Locate the cell with the specified text and output its [x, y] center coordinate. 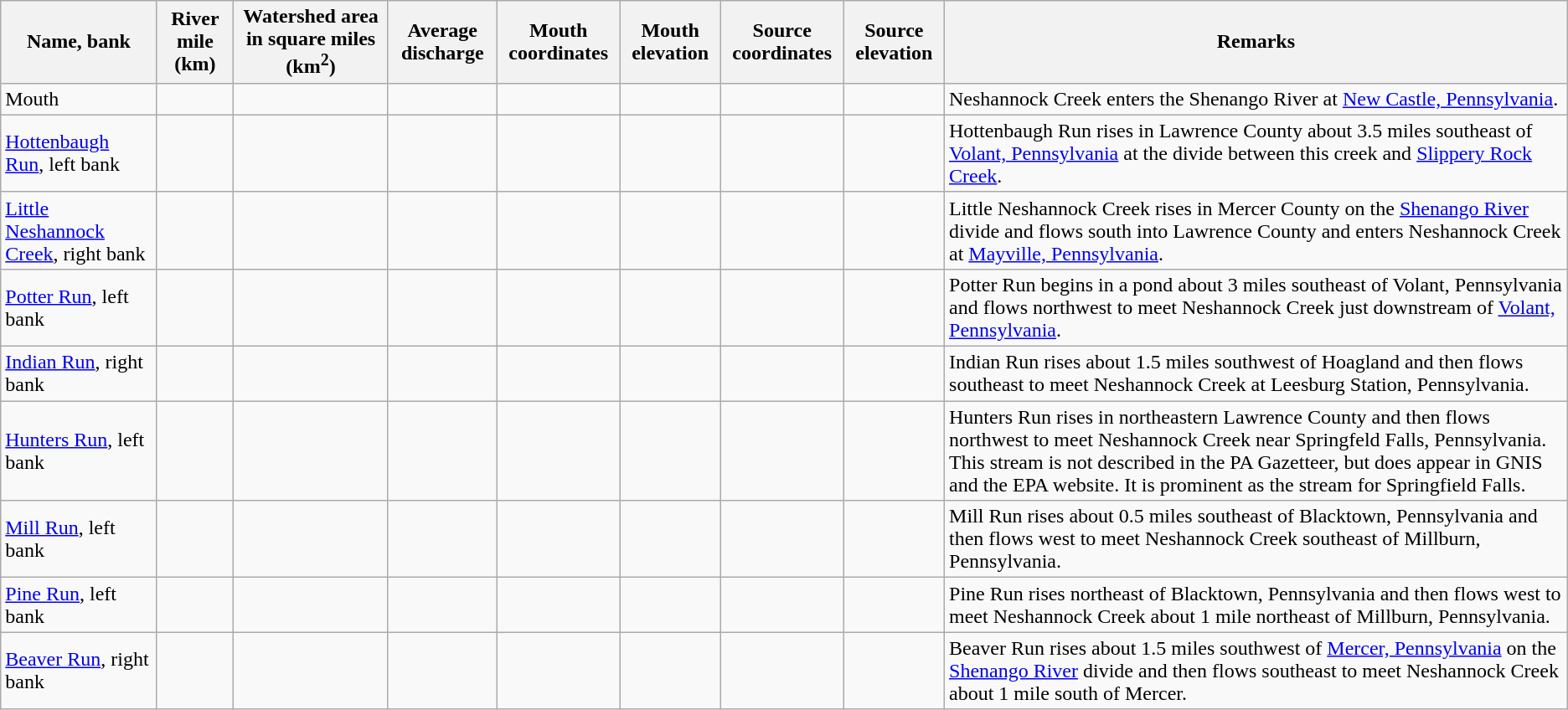
River mile (km) [195, 42]
Source coordinates [782, 42]
Hottenbaugh Run, left bank [79, 153]
Pine Run rises northeast of Blacktown, Pennsylvania and then flows west to meet Neshannock Creek about 1 mile northeast of Millburn, Pennsylvania. [1256, 605]
Neshannock Creek enters the Shenango River at New Castle, Pennsylvania. [1256, 99]
Potter Run, left bank [79, 307]
Hottenbaugh Run rises in Lawrence County about 3.5 miles southeast of Volant, Pennsylvania at the divide between this creek and Slippery Rock Creek. [1256, 153]
Indian Run, right bank [79, 373]
Beaver Run, right bank [79, 671]
Mouth coordinates [558, 42]
Hunters Run, left bank [79, 450]
Name, bank [79, 42]
Watershed area in square miles (km2) [311, 42]
Source elevation [894, 42]
Average discharge [442, 42]
Mouth [79, 99]
Indian Run rises about 1.5 miles southwest of Hoagland and then flows southeast to meet Neshannock Creek at Leesburg Station, Pennsylvania. [1256, 373]
Mouth elevation [670, 42]
Mill Run, left bank [79, 539]
Little Neshannock Creek, right bank [79, 230]
Pine Run, left bank [79, 605]
Remarks [1256, 42]
Mill Run rises about 0.5 miles southeast of Blacktown, Pennsylvania and then flows west to meet Neshannock Creek southeast of Millburn, Pennsylvania. [1256, 539]
